Find where the given text appears and provide that cell's center as (X, Y) coordinate. 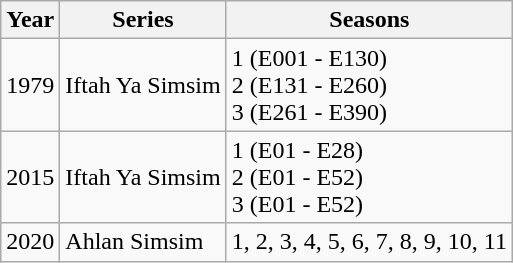
Ahlan Simsim (143, 242)
Series (143, 20)
2015 (30, 177)
1 (E01 - E28)2 (E01 - E52)3 (E01 - E52) (369, 177)
Seasons (369, 20)
2020 (30, 242)
1 (E001 - E130)2 (E131 - E260)3 (E261 - E390) (369, 85)
Year (30, 20)
1, 2, 3, 4, 5, 6, 7, 8, 9, 10, 11 (369, 242)
1979 (30, 85)
